From the cell containing the given text, extract its center point as [x, y] coordinate. 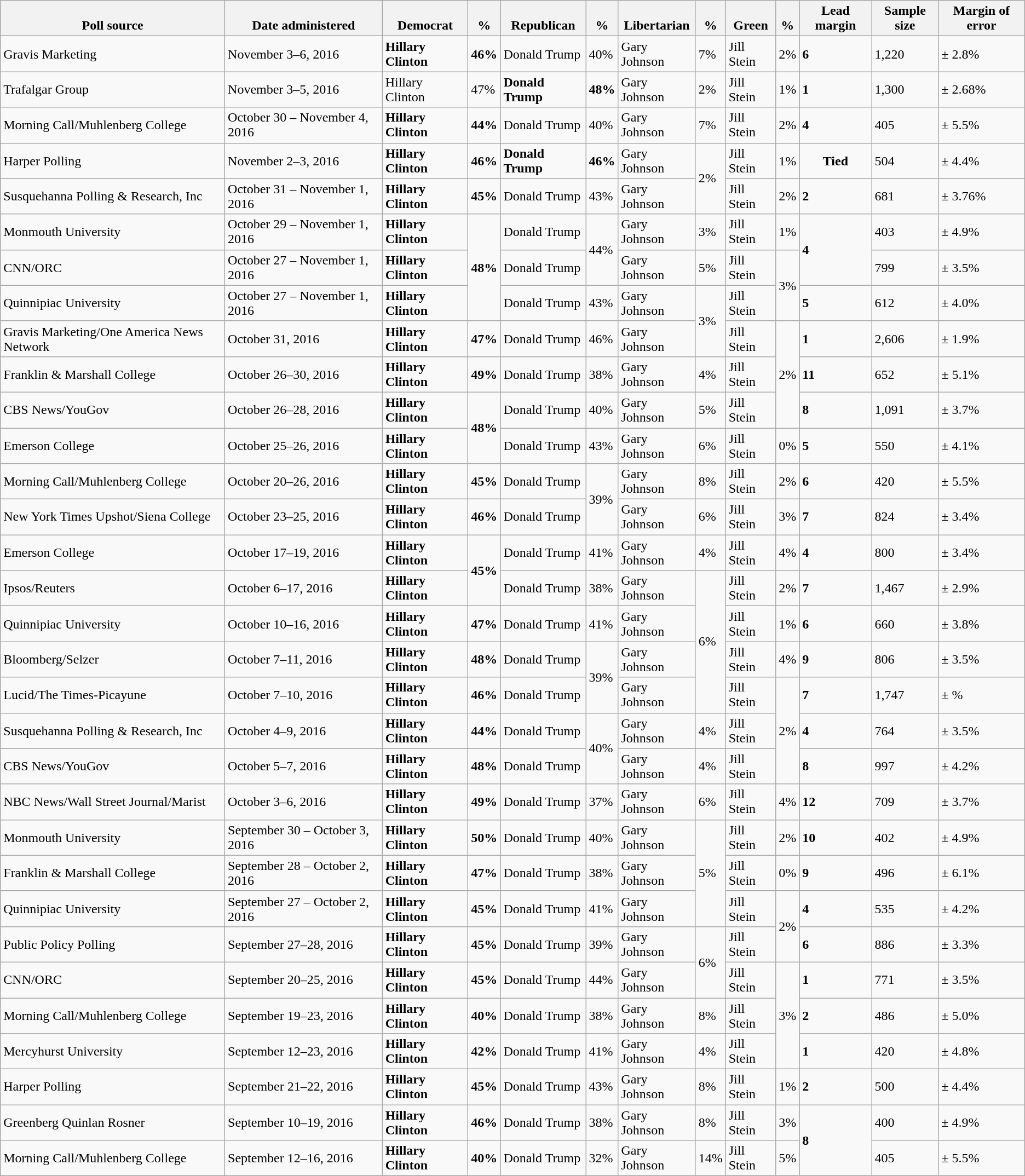
± 5.1% [982, 374]
Green [751, 19]
October 30 – November 4, 2016 [304, 125]
September 27 – October 2, 2016 [304, 909]
September 30 – October 3, 2016 [304, 838]
Margin of error [982, 19]
October 4–9, 2016 [304, 730]
2,606 [905, 338]
September 12–23, 2016 [304, 1051]
± 1.9% [982, 338]
799 [905, 267]
1,091 [905, 410]
11 [836, 374]
42% [484, 1051]
November 3–6, 2016 [304, 54]
± 4.0% [982, 303]
10 [836, 838]
402 [905, 838]
October 25–26, 2016 [304, 446]
Trafalgar Group [113, 90]
Lead margin [836, 19]
Ipsos/Reuters [113, 588]
± % [982, 695]
681 [905, 196]
Poll source [113, 19]
37% [602, 802]
October 31, 2016 [304, 338]
400 [905, 1122]
Sample size [905, 19]
Greenberg Quinlan Rosner [113, 1122]
October 7–11, 2016 [304, 659]
Public Policy Polling [113, 944]
997 [905, 766]
September 20–25, 2016 [304, 980]
Bloomberg/Selzer [113, 659]
1,747 [905, 695]
September 10–19, 2016 [304, 1122]
October 10–16, 2016 [304, 624]
764 [905, 730]
September 21–22, 2016 [304, 1087]
October 20–26, 2016 [304, 482]
Mercyhurst University [113, 1051]
Democrat [425, 19]
496 [905, 873]
October 26–30, 2016 [304, 374]
32% [602, 1158]
November 2–3, 2016 [304, 161]
October 3–6, 2016 [304, 802]
October 5–7, 2016 [304, 766]
1,467 [905, 588]
± 2.9% [982, 588]
709 [905, 802]
660 [905, 624]
Gravis Marketing [113, 54]
± 3.76% [982, 196]
± 6.1% [982, 873]
October 26–28, 2016 [304, 410]
October 31 – November 1, 2016 [304, 196]
403 [905, 232]
500 [905, 1087]
October 6–17, 2016 [304, 588]
September 28 – October 2, 2016 [304, 873]
Date administered [304, 19]
NBC News/Wall Street Journal/Marist [113, 802]
800 [905, 553]
October 7–10, 2016 [304, 695]
± 3.3% [982, 944]
12 [836, 802]
± 2.8% [982, 54]
± 4.8% [982, 1051]
1,300 [905, 90]
771 [905, 980]
824 [905, 517]
652 [905, 374]
550 [905, 446]
Gravis Marketing/One America News Network [113, 338]
Lucid/The Times-Picayune [113, 695]
486 [905, 1015]
September 12–16, 2016 [304, 1158]
535 [905, 909]
Tied [836, 161]
November 3–5, 2016 [304, 90]
612 [905, 303]
886 [905, 944]
806 [905, 659]
1,220 [905, 54]
September 27–28, 2016 [304, 944]
50% [484, 838]
504 [905, 161]
Republican [543, 19]
± 3.8% [982, 624]
October 29 – November 1, 2016 [304, 232]
± 5.0% [982, 1015]
14% [711, 1158]
± 4.1% [982, 446]
New York Times Upshot/Siena College [113, 517]
October 17–19, 2016 [304, 553]
October 23–25, 2016 [304, 517]
Libertarian [657, 19]
± 2.68% [982, 90]
September 19–23, 2016 [304, 1015]
